Extract the [X, Y] coordinate from the center of the cell holding the provided text.  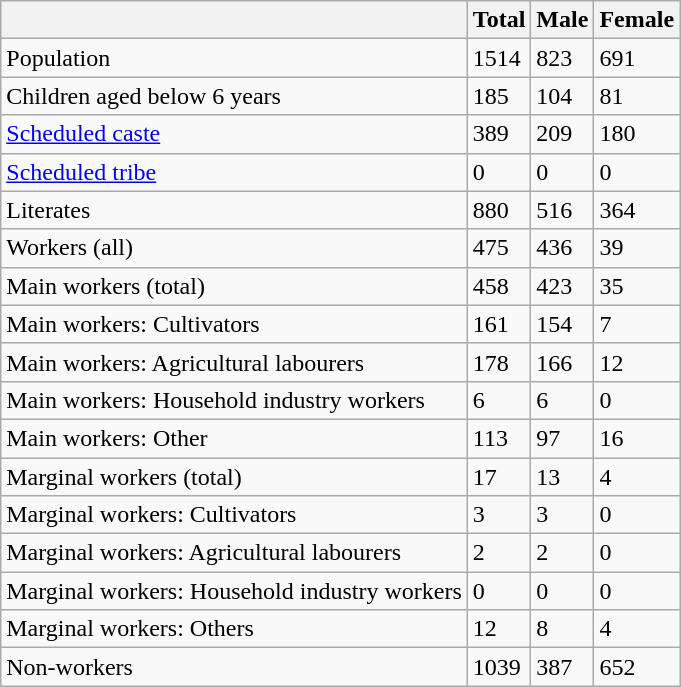
387 [562, 667]
Male [562, 20]
Marginal workers: Agricultural labourers [234, 553]
Marginal workers (total) [234, 477]
Female [637, 20]
185 [499, 96]
1514 [499, 58]
Main workers: Cultivators [234, 324]
Non-workers [234, 667]
475 [499, 248]
423 [562, 286]
Population [234, 58]
Scheduled caste [234, 134]
13 [562, 477]
Children aged below 6 years [234, 96]
823 [562, 58]
Scheduled tribe [234, 172]
39 [637, 248]
Marginal workers: Others [234, 629]
436 [562, 248]
Marginal workers: Cultivators [234, 515]
364 [637, 210]
7 [637, 324]
389 [499, 134]
166 [562, 362]
113 [499, 438]
180 [637, 134]
691 [637, 58]
178 [499, 362]
652 [637, 667]
880 [499, 210]
Main workers (total) [234, 286]
97 [562, 438]
8 [562, 629]
Literates [234, 210]
209 [562, 134]
154 [562, 324]
104 [562, 96]
81 [637, 96]
Total [499, 20]
Main workers: Household industry workers [234, 400]
Marginal workers: Household industry workers [234, 591]
Workers (all) [234, 248]
Main workers: Other [234, 438]
35 [637, 286]
161 [499, 324]
458 [499, 286]
17 [499, 477]
Main workers: Agricultural labourers [234, 362]
516 [562, 210]
1039 [499, 667]
16 [637, 438]
